Return (x, y) of the center of cell containing provided text 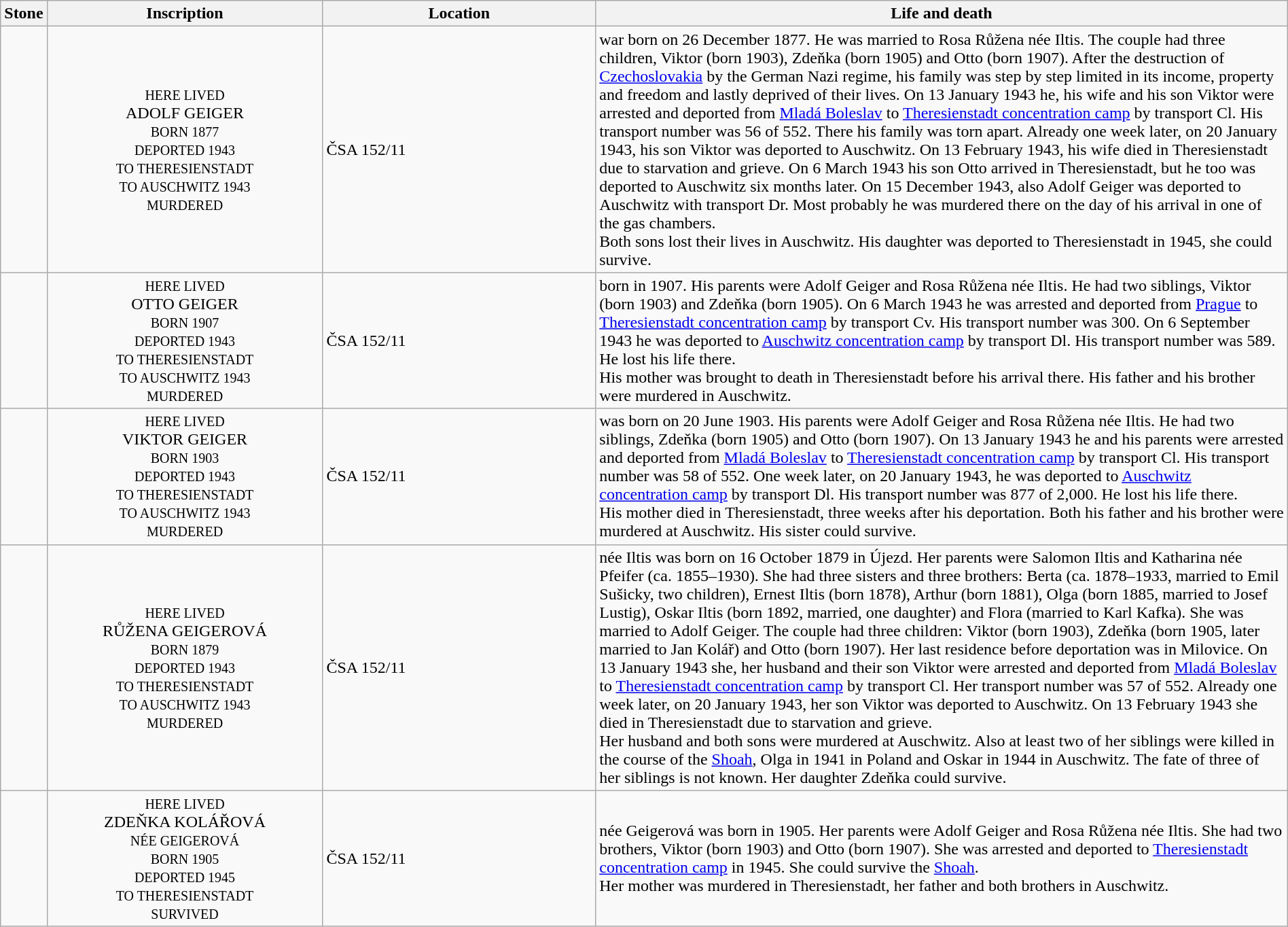
HERE LIVEDRŮŽENA GEIGEROVÁBORN 1879DEPORTED 1943TO THERESIENSTADTTO AUSCHWITZ 1943MURDERED (185, 667)
HERE LIVEDADOLF GEIGERBORN 1877DEPORTED 1943TO THERESIENSTADTTO AUSCHWITZ 1943MURDERED (185, 150)
Location (459, 14)
HERE LIVEDVIKTOR GEIGERBORN 1903DEPORTED 1943TO THERESIENSTADTTO AUSCHWITZ 1943MURDERED (185, 476)
HERE LIVEDZDEŇKA KOLÁŘOVÁNÉE GEIGEROVÁBORN 1905DEPORTED 1945TO THERESIENSTADTSURVIVED (185, 858)
Stone (24, 14)
HERE LIVEDOTTO GEIGERBORN 1907DEPORTED 1943TO THERESIENSTADTTO AUSCHWITZ 1943MURDERED (185, 340)
Life and death (942, 14)
Inscription (185, 14)
